From the cell containing the given text, extract its center point as [x, y] coordinate. 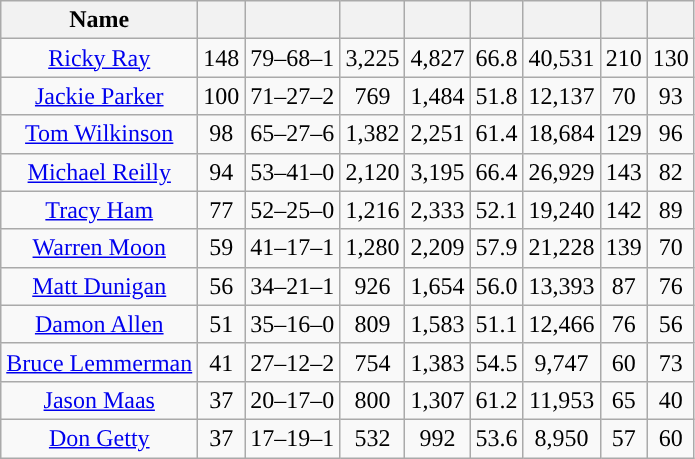
142 [624, 210]
2,120 [372, 172]
148 [222, 58]
82 [670, 172]
19,240 [562, 210]
93 [670, 96]
73 [670, 362]
Damon Allen [100, 324]
54.5 [496, 362]
53.6 [496, 438]
12,137 [562, 96]
41 [222, 362]
3,195 [438, 172]
769 [372, 96]
52–25–0 [292, 210]
57.9 [496, 248]
800 [372, 400]
8,950 [562, 438]
77 [222, 210]
4,827 [438, 58]
98 [222, 134]
2,209 [438, 248]
66.4 [496, 172]
35–16–0 [292, 324]
926 [372, 286]
17–19–1 [292, 438]
65 [624, 400]
96 [670, 134]
59 [222, 248]
100 [222, 96]
Bruce Lemmerman [100, 362]
1,216 [372, 210]
89 [670, 210]
57 [624, 438]
532 [372, 438]
1,484 [438, 96]
1,307 [438, 400]
1,583 [438, 324]
79–68–1 [292, 58]
18,684 [562, 134]
Don Getty [100, 438]
992 [438, 438]
2,251 [438, 134]
Michael Reilly [100, 172]
2,333 [438, 210]
Warren Moon [100, 248]
13,393 [562, 286]
130 [670, 58]
27–12–2 [292, 362]
51 [222, 324]
Matt Dunigan [100, 286]
52.1 [496, 210]
1,382 [372, 134]
87 [624, 286]
754 [372, 362]
56.0 [496, 286]
12,466 [562, 324]
1,383 [438, 362]
51.1 [496, 324]
20–17–0 [292, 400]
9,747 [562, 362]
94 [222, 172]
66.8 [496, 58]
3,225 [372, 58]
40,531 [562, 58]
40 [670, 400]
129 [624, 134]
139 [624, 248]
210 [624, 58]
809 [372, 324]
53–41–0 [292, 172]
1,280 [372, 248]
Tracy Ham [100, 210]
143 [624, 172]
41–17–1 [292, 248]
21,228 [562, 248]
26,929 [562, 172]
11,953 [562, 400]
51.8 [496, 96]
Name [100, 20]
Jackie Parker [100, 96]
Jason Maas [100, 400]
Tom Wilkinson [100, 134]
1,654 [438, 286]
71–27–2 [292, 96]
34–21–1 [292, 286]
61.2 [496, 400]
Ricky Ray [100, 58]
61.4 [496, 134]
65–27–6 [292, 134]
